Search for the cell housing the specified text and yield its [X, Y] center coordinate. 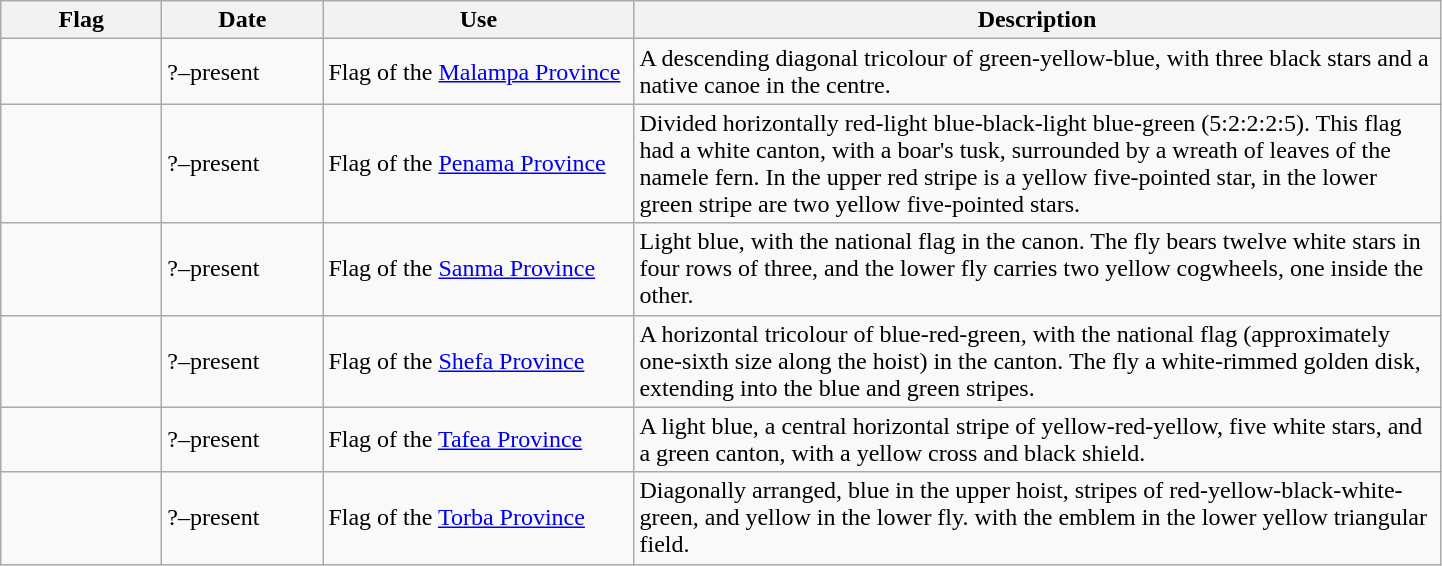
Description [1037, 20]
Date [242, 20]
Flag of the Tafea Province [478, 440]
Flag of the Penama Province [478, 164]
Flag of the Shefa Province [478, 361]
Flag of the Torba Province [478, 518]
Flag of the Malampa Province [478, 72]
A descending diagonal tricolour of green-yellow-blue, with three black stars and a native canoe in the centre. [1037, 72]
Use [478, 20]
A light blue, a central horizontal stripe of yellow-red-yellow, five white stars, and a green canton, with a yellow cross and black shield. [1037, 440]
Flag of the Sanma Province [478, 269]
Flag [82, 20]
